Pinpoint the cell where the given text exists, returning its (x, y) midpoint coordinate. 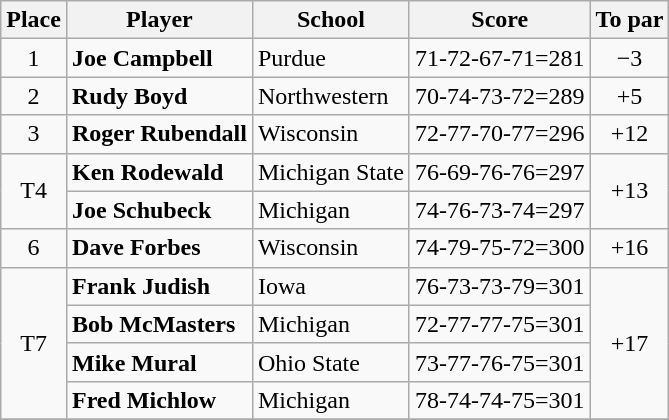
Northwestern (330, 96)
73-77-76-75=301 (500, 362)
To par (630, 20)
72-77-70-77=296 (500, 134)
2 (34, 96)
Place (34, 20)
Bob McMasters (159, 324)
Ohio State (330, 362)
76-73-73-79=301 (500, 286)
+16 (630, 248)
Roger Rubendall (159, 134)
T7 (34, 343)
Purdue (330, 58)
+12 (630, 134)
−3 (630, 58)
Joe Schubeck (159, 210)
Ken Rodewald (159, 172)
3 (34, 134)
Joe Campbell (159, 58)
Mike Mural (159, 362)
1 (34, 58)
74-79-75-72=300 (500, 248)
Player (159, 20)
Iowa (330, 286)
+13 (630, 191)
T4 (34, 191)
6 (34, 248)
Rudy Boyd (159, 96)
Score (500, 20)
72-77-77-75=301 (500, 324)
+17 (630, 343)
74-76-73-74=297 (500, 210)
76-69-76-76=297 (500, 172)
School (330, 20)
Michigan State (330, 172)
Dave Forbes (159, 248)
71-72-67-71=281 (500, 58)
+5 (630, 96)
78-74-74-75=301 (500, 400)
Frank Judish (159, 286)
Fred Michlow (159, 400)
70-74-73-72=289 (500, 96)
